Provide the [x, y] coordinate of the cell's center where the given text is located.  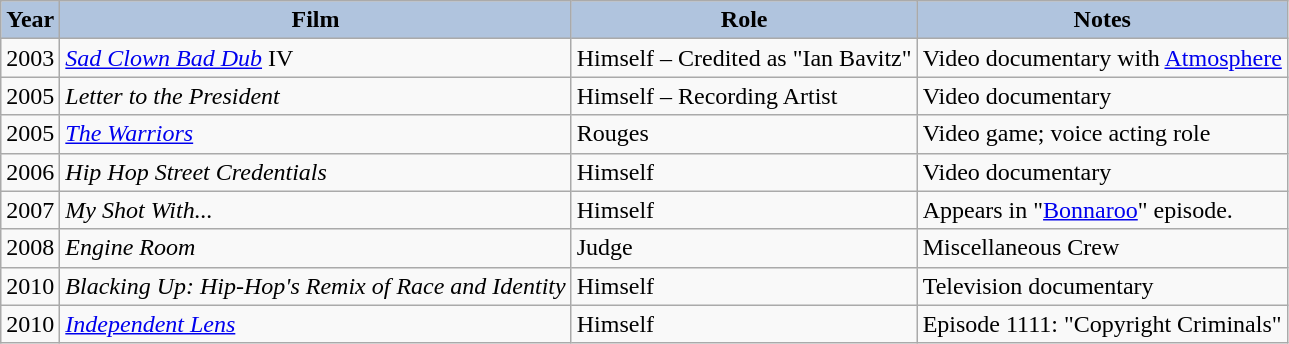
Himself – Recording Artist [744, 96]
2006 [30, 172]
Role [744, 20]
Letter to the President [316, 96]
2007 [30, 210]
Independent Lens [316, 324]
The Warriors [316, 134]
Miscellaneous Crew [1102, 248]
Judge [744, 248]
Video documentary with Atmosphere [1102, 58]
2003 [30, 58]
Blacking Up: Hip-Hop's Remix of Race and Identity [316, 286]
Engine Room [316, 248]
2008 [30, 248]
Rouges [744, 134]
My Shot With... [316, 210]
Notes [1102, 20]
Television documentary [1102, 286]
Episode 1111: "Copyright Criminals" [1102, 324]
Film [316, 20]
Appears in "Bonnaroo" episode. [1102, 210]
Sad Clown Bad Dub IV [316, 58]
Video game; voice acting role [1102, 134]
Year [30, 20]
Hip Hop Street Credentials [316, 172]
Himself – Credited as "Ian Bavitz" [744, 58]
